From the cell containing the given text, extract its center point as (x, y) coordinate. 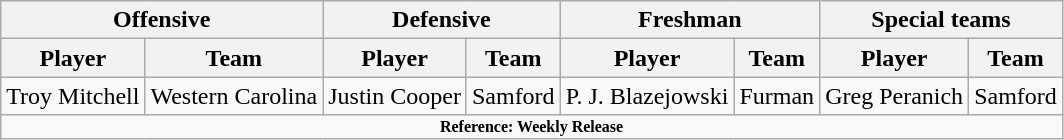
Greg Peranich (894, 96)
Troy Mitchell (73, 96)
Reference: Weekly Release (532, 127)
Furman (777, 96)
Freshman (690, 20)
Justin Cooper (395, 96)
Defensive (442, 20)
Western Carolina (234, 96)
Offensive (162, 20)
Special teams (942, 20)
P. J. Blazejowski (647, 96)
